Return the [X, Y] coordinate for the center point of the cell that contains the specified text.  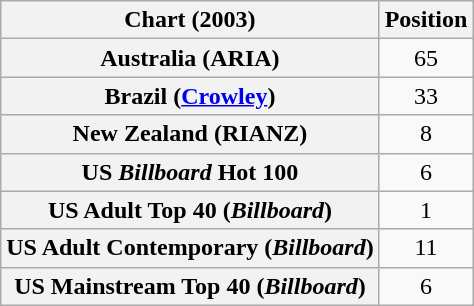
US Adult Contemporary (Billboard) [190, 248]
Chart (2003) [190, 20]
Brazil (Crowley) [190, 96]
11 [426, 248]
1 [426, 210]
US Mainstream Top 40 (Billboard) [190, 286]
8 [426, 134]
US Adult Top 40 (Billboard) [190, 210]
Position [426, 20]
Australia (ARIA) [190, 58]
33 [426, 96]
US Billboard Hot 100 [190, 172]
65 [426, 58]
New Zealand (RIANZ) [190, 134]
